From the cell containing the given text, extract its center point as [x, y] coordinate. 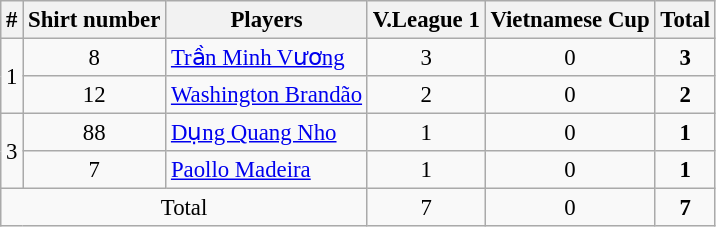
Dụng Quang Nho [267, 133]
V.League 1 [426, 20]
88 [94, 133]
Vietnamese Cup [570, 20]
Paollo Madeira [267, 170]
8 [94, 58]
12 [94, 95]
Trần Minh Vương [267, 58]
# [12, 20]
Players [267, 20]
Shirt number [94, 20]
Washington Brandão [267, 95]
